Search for the cell housing the specified text and yield its [x, y] center coordinate. 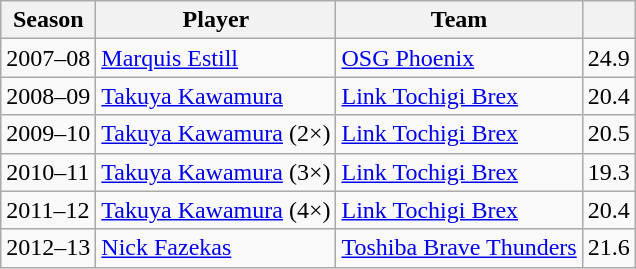
2012–13 [48, 248]
20.5 [608, 134]
Takuya Kawamura (2×) [216, 134]
2010–11 [48, 172]
Toshiba Brave Thunders [459, 248]
19.3 [608, 172]
Takuya Kawamura (4×) [216, 210]
Nick Fazekas [216, 248]
24.9 [608, 58]
Takuya Kawamura (3×) [216, 172]
21.6 [608, 248]
2008–09 [48, 96]
OSG Phoenix [459, 58]
Takuya Kawamura [216, 96]
Team [459, 20]
Player [216, 20]
Season [48, 20]
Marquis Estill [216, 58]
2007–08 [48, 58]
2011–12 [48, 210]
2009–10 [48, 134]
